Provide the (x, y) coordinate of the cell's center where the given text is located.  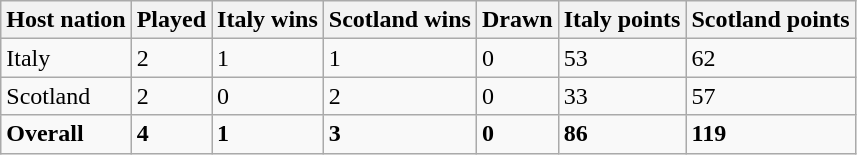
Italy wins (268, 20)
Overall (66, 134)
57 (770, 96)
Scotland wins (400, 20)
3 (400, 134)
53 (622, 58)
Played (171, 20)
Scotland points (770, 20)
Italy (66, 58)
62 (770, 58)
Drawn (517, 20)
119 (770, 134)
Italy points (622, 20)
4 (171, 134)
Scotland (66, 96)
33 (622, 96)
86 (622, 134)
Host nation (66, 20)
